Search for the cell housing the specified text and yield its (X, Y) center coordinate. 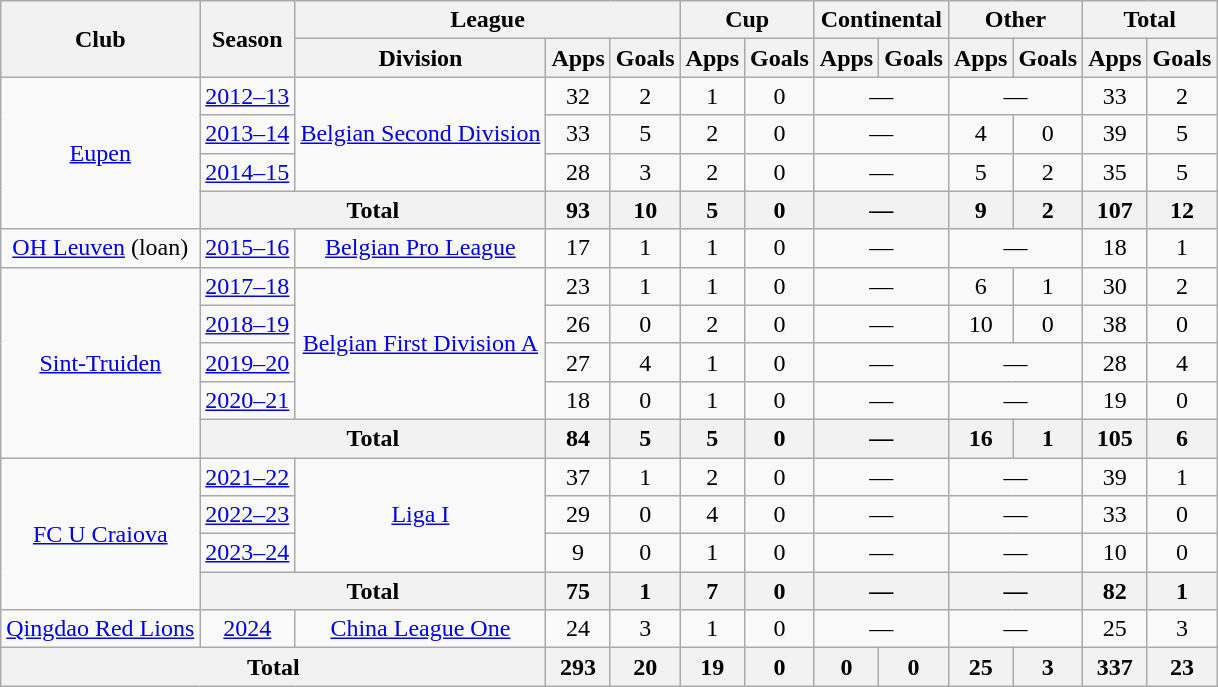
293 (578, 667)
2018–19 (248, 324)
29 (578, 515)
2017–18 (248, 286)
17 (578, 248)
Belgian Pro League (420, 248)
24 (578, 629)
2022–23 (248, 515)
Division (420, 58)
337 (1115, 667)
2012–13 (248, 96)
Season (248, 39)
Belgian First Division A (420, 343)
Club (100, 39)
2020–21 (248, 400)
26 (578, 324)
84 (578, 438)
35 (1115, 172)
2015–16 (248, 248)
2014–15 (248, 172)
2021–22 (248, 477)
Other (1015, 20)
2023–24 (248, 553)
Eupen (100, 153)
37 (578, 477)
2013–14 (248, 134)
38 (1115, 324)
107 (1115, 210)
20 (645, 667)
Sint-Truiden (100, 362)
75 (578, 591)
27 (578, 362)
93 (578, 210)
105 (1115, 438)
OH Leuven (loan) (100, 248)
12 (1182, 210)
7 (712, 591)
Continental (881, 20)
82 (1115, 591)
China League One (420, 629)
Belgian Second Division (420, 134)
16 (980, 438)
Cup (747, 20)
2019–20 (248, 362)
FC U Craiova (100, 534)
32 (578, 96)
League (488, 20)
Liga I (420, 515)
2024 (248, 629)
30 (1115, 286)
Qingdao Red Lions (100, 629)
